Output the [X, Y] coordinate of the center of the cell containing the given text.  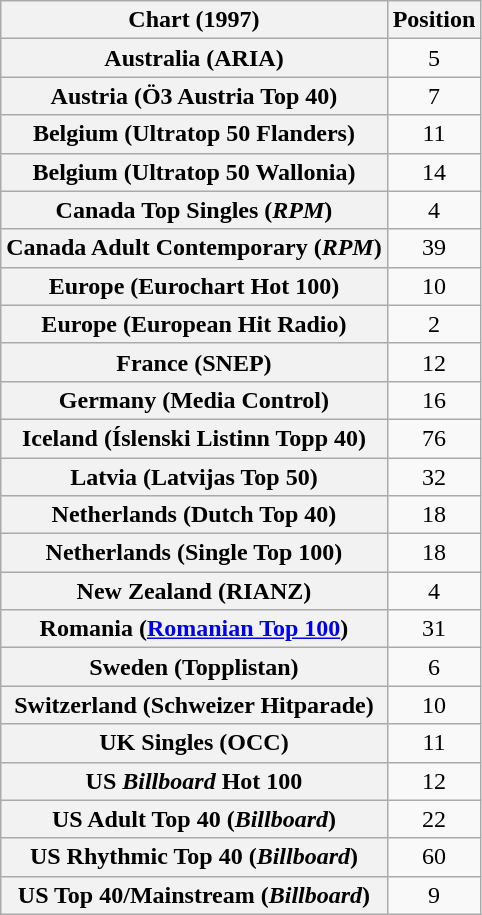
Belgium (Ultratop 50 Flanders) [194, 134]
Netherlands (Dutch Top 40) [194, 515]
Netherlands (Single Top 100) [194, 553]
US Adult Top 40 (Billboard) [194, 819]
Europe (Eurochart Hot 100) [194, 286]
Switzerland (Schweizer Hitparade) [194, 705]
16 [434, 400]
Australia (ARIA) [194, 58]
6 [434, 667]
31 [434, 629]
France (SNEP) [194, 362]
Position [434, 20]
39 [434, 248]
32 [434, 477]
Austria (Ö3 Austria Top 40) [194, 96]
14 [434, 172]
Belgium (Ultratop 50 Wallonia) [194, 172]
UK Singles (OCC) [194, 743]
5 [434, 58]
Canada Top Singles (RPM) [194, 210]
Latvia (Latvijas Top 50) [194, 477]
60 [434, 857]
US Billboard Hot 100 [194, 781]
Chart (1997) [194, 20]
US Rhythmic Top 40 (Billboard) [194, 857]
22 [434, 819]
Sweden (Topplistan) [194, 667]
9 [434, 895]
New Zealand (RIANZ) [194, 591]
Romania (Romanian Top 100) [194, 629]
76 [434, 438]
Canada Adult Contemporary (RPM) [194, 248]
2 [434, 324]
Europe (European Hit Radio) [194, 324]
US Top 40/Mainstream (Billboard) [194, 895]
Germany (Media Control) [194, 400]
7 [434, 96]
Iceland (Íslenski Listinn Topp 40) [194, 438]
